Pinpoint the cell where the given text exists, returning its (X, Y) midpoint coordinate. 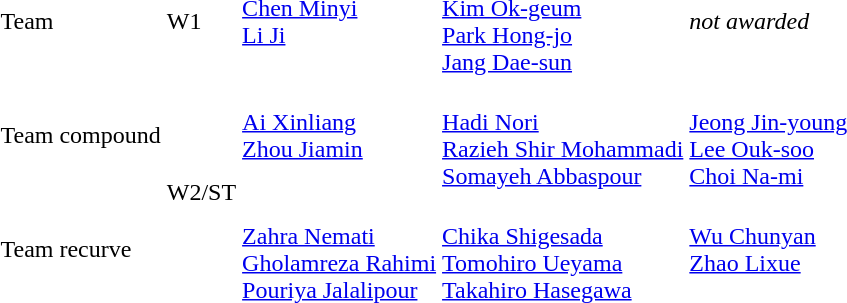
Ai XinliangZhou Jiamin (340, 136)
Hadi NoriRazieh Shir MohammadiSomayeh Abbaspour (563, 136)
